Search for the cell housing the specified text and yield its [X, Y] center coordinate. 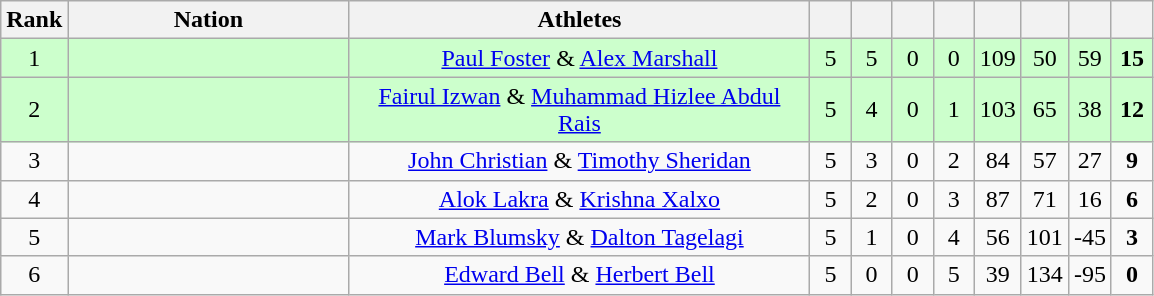
-45 [1090, 237]
Athletes [580, 20]
Paul Foster & Alex Marshall [580, 58]
101 [1044, 237]
38 [1090, 110]
16 [1090, 199]
103 [998, 110]
Alok Lakra & Krishna Xalxo [580, 199]
12 [1132, 110]
27 [1090, 161]
109 [998, 58]
Mark Blumsky & Dalton Tagelagi [580, 237]
50 [1044, 58]
56 [998, 237]
-95 [1090, 275]
71 [1044, 199]
Edward Bell & Herbert Bell [580, 275]
134 [1044, 275]
9 [1132, 161]
57 [1044, 161]
15 [1132, 58]
59 [1090, 58]
John Christian & Timothy Sheridan [580, 161]
39 [998, 275]
Rank [34, 20]
87 [998, 199]
Fairul Izwan & Muhammad Hizlee Abdul Rais [580, 110]
65 [1044, 110]
84 [998, 161]
Nation [208, 20]
